Output the (x, y) coordinate of the center of the cell containing the given text.  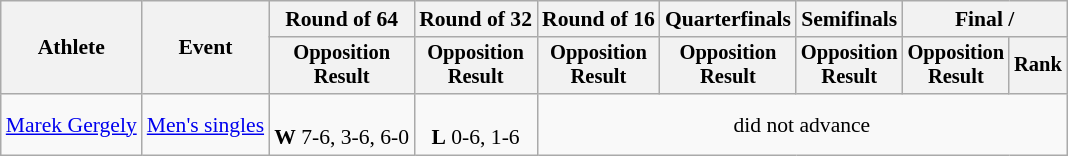
Round of 32 (476, 19)
Athlete (72, 48)
Round of 64 (342, 19)
Round of 16 (598, 19)
Final / (985, 19)
Semifinals (850, 19)
Event (206, 48)
Men's singles (206, 124)
did not advance (802, 124)
Rank (1038, 66)
W 7-6, 3-6, 6-0 (342, 124)
Marek Gergely (72, 124)
Quarterfinals (728, 19)
L 0-6, 1-6 (476, 124)
